Extract the (X, Y) coordinate from the center of the cell holding the provided text.  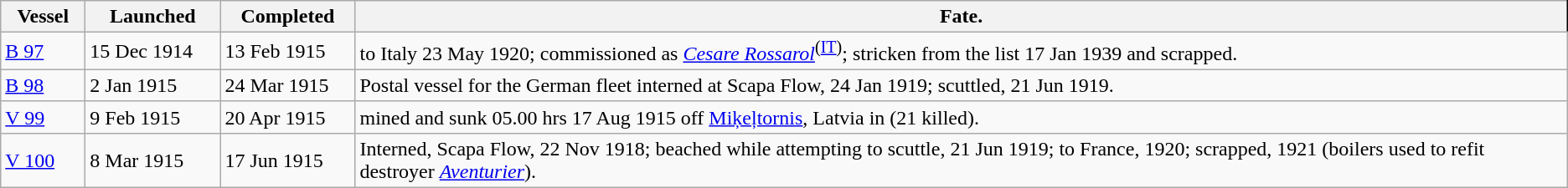
Completed (288, 17)
to Italy 23 May 1920; commissioned as Cesare Rossarol(IT); stricken from the list 17 Jan 1939 and scrapped. (962, 52)
B 98 (44, 85)
20 Apr 1915 (288, 117)
Launched (152, 17)
V 100 (44, 160)
15 Dec 1914 (152, 52)
2 Jan 1915 (152, 85)
13 Feb 1915 (288, 52)
B 97 (44, 52)
8 Mar 1915 (152, 160)
9 Feb 1915 (152, 117)
Vessel (44, 17)
17 Jun 1915 (288, 160)
V 99 (44, 117)
mined and sunk 05.00 hrs 17 Aug 1915 off Miķeļtornis, Latvia in (21 killed). (962, 117)
24 Mar 1915 (288, 85)
Postal vessel for the German fleet interned at Scapa Flow, 24 Jan 1919; scuttled, 21 Jun 1919. (962, 85)
Fate. (962, 17)
